Pinpoint the cell where the given text exists, returning its (X, Y) midpoint coordinate. 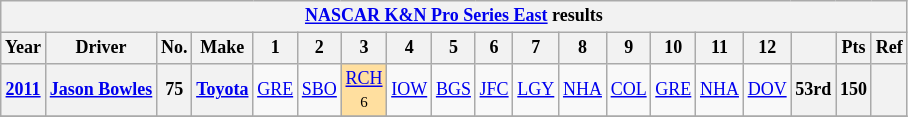
1 (276, 48)
75 (174, 90)
53rd (814, 90)
2 (319, 48)
10 (674, 48)
IOW (410, 90)
8 (583, 48)
No. (174, 48)
NASCAR K&N Pro Series East results (454, 16)
Jason Bowles (100, 90)
2011 (24, 90)
Ref (889, 48)
6 (494, 48)
DOV (767, 90)
9 (628, 48)
Year (24, 48)
SBO (319, 90)
Make (222, 48)
12 (767, 48)
3 (364, 48)
Toyota (222, 90)
4 (410, 48)
150 (854, 90)
7 (536, 48)
BGS (454, 90)
RCH6 (364, 90)
COL (628, 90)
Driver (100, 48)
11 (720, 48)
5 (454, 48)
LGY (536, 90)
Pts (854, 48)
JFC (494, 90)
